Scan for the cell matching the given text and deliver its (X, Y) coordinate at center. 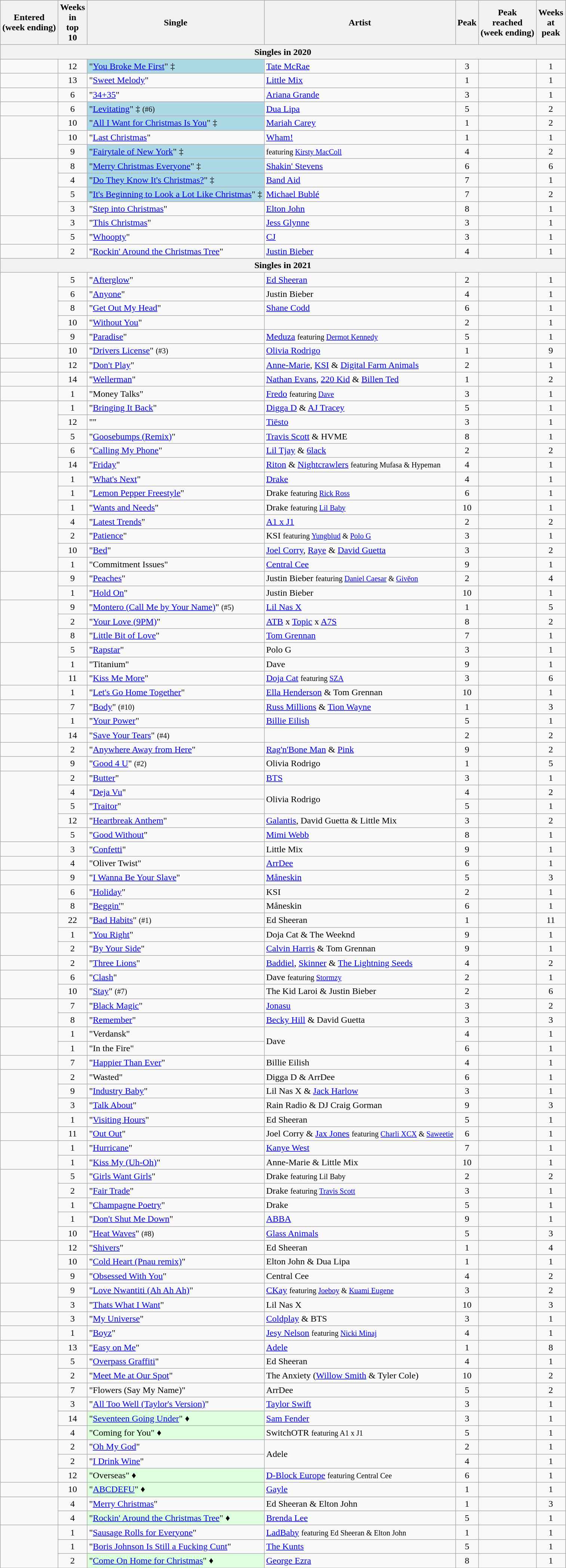
"Traitor" (176, 806)
"Black Magic" (176, 1006)
"Overpass Graffiti" (176, 1362)
"Bad Habits" (#1) (176, 920)
Wham! (360, 137)
"Visiting Hours" (176, 1119)
"Happier Than Ever" (176, 1062)
CJ (360, 237)
"You Right" (176, 935)
Riton & Nightcrawlers featuring Mufasa & Hypeman (360, 465)
Joel Corry, Raye & David Guetta (360, 550)
"Get Out My Head" (176, 308)
The Kunts (360, 1546)
"Lemon Pepper Freestyle" (176, 493)
"Easy on Me" (176, 1347)
Lil Nas X & Jack Harlow (360, 1091)
Taylor Swift (360, 1404)
"Latest Trends" (176, 522)
"Rockin' Around the Christmas Tree" ♦ (176, 1518)
Single (176, 22)
"Merry Christmas" (176, 1504)
"I Wanna Be Your Slave" (176, 877)
"Let's Go Home Together" (176, 693)
"Money Talks" (176, 393)
"I Drink Wine" (176, 1461)
"Do They Know It's Christmas?" ‡ (176, 180)
"Bed" (176, 550)
"Kiss Me More" (176, 678)
Ed Sheeran & Elton John (360, 1504)
Anne-Marie, KSI & Digital Farm Animals (360, 365)
Tate McRae (360, 66)
"Anyone" (176, 294)
"Afterglow" (176, 280)
"Girls Want Girls" (176, 1176)
Anne-Marie & Little Mix (360, 1162)
Michael Bublé (360, 194)
"Friday" (176, 465)
SwitchOTR featuring A1 x J1 (360, 1433)
"Wellerman" (176, 379)
"Your Power" (176, 721)
"Sausage Rolls for Everyone" (176, 1532)
"Deja Vu" (176, 792)
Mariah Carey (360, 123)
A1 x J1 (360, 522)
Calvin Harris & Tom Grennan (360, 949)
"Meet Me at Our Spot" (176, 1376)
Brenda Lee (360, 1518)
"Champagne Poetry" (176, 1205)
"It's Beginning to Look a Lot Like Christmas" ‡ (176, 194)
"All I Want for Christmas Is You" ‡ (176, 123)
Rain Radio & DJ Craig Gorman (360, 1105)
"Talk About" (176, 1105)
"Anywhere Away from Here" (176, 749)
"Good Without" (176, 835)
"" (176, 422)
Entered (week ending) (29, 22)
"Thats What I Want" (176, 1304)
Shakin' Stevens (360, 166)
Becky Hill & David Guetta (360, 1020)
"Come On Home for Christmas" ♦ (176, 1561)
"Shivers" (176, 1248)
"Drivers License" (#3) (176, 351)
"Wants and Needs" (176, 507)
"Kiss My (Uh-Oh)" (176, 1162)
Jesy Nelson featuring Nicki Minaj (360, 1333)
Polo G (360, 650)
Lil Tjay & 6lack (360, 451)
"Step into Christmas" (176, 208)
Russ Millions & Tion Wayne (360, 707)
"This Christmas" (176, 223)
"Cold Heart (Pnau remix)" (176, 1262)
"Goosebumps (Remix)" (176, 436)
George Ezra (360, 1561)
Glass Animals (360, 1233)
"Rapstar" (176, 650)
"Calling My Phone" (176, 451)
"In the Fire" (176, 1048)
Meduza featuring Dermot Kennedy (360, 337)
BTS (360, 778)
D-Block Europe featuring Central Cee (360, 1475)
"Merry Christmas Everyone" ‡ (176, 166)
"Heartbreak Anthem" (176, 820)
"Hold On" (176, 593)
"Butter" (176, 778)
"Seventeen Going Under" ♦ (176, 1418)
"Don't Shut Me Down" (176, 1219)
ABBA (360, 1219)
"Three Lions" (176, 963)
Sam Fender (360, 1418)
"Commitment Issues" (176, 564)
featuring Kirsty MacColl (360, 151)
"Industry Baby" (176, 1091)
Fredo featuring Dave (360, 393)
"Beggin'" (176, 906)
"Your Love (9PM)" (176, 621)
Jess Glynne (360, 223)
"Confetti" (176, 849)
"Paradise" (176, 337)
"Love Nwantiti (Ah Ah Ah)" (176, 1290)
Shane Codd (360, 308)
"My Universe" (176, 1319)
The Anxiety (Willow Smith & Tyler Cole) (360, 1376)
Peakreached (week ending) (507, 22)
22 (73, 920)
"Obsessed With You" (176, 1276)
"Levitating" ‡ (#6) (176, 109)
"Clash" (176, 977)
"Fairytale of New York" ‡ (176, 151)
"Out Out" (176, 1134)
"Little Bit of Love" (176, 635)
"You Broke Me First" ‡ (176, 66)
Kanye West (360, 1148)
Doja Cat & The Weeknd (360, 935)
"Remember" (176, 1020)
Singles in 2020 (283, 52)
"Heat Waves" (#8) (176, 1233)
"All Too Well (Taylor's Version)" (176, 1404)
"Boyz" (176, 1333)
Band Aid (360, 180)
Mimi Webb (360, 835)
Tiësto (360, 422)
Singles in 2021 (283, 266)
"Whoopty" (176, 237)
"Save Your Tears" (#4) (176, 735)
Elton John (360, 208)
"34+35" (176, 95)
"Overseas" ♦ (176, 1475)
"Sweet Melody" (176, 80)
"Last Christmas" (176, 137)
Joel Corry & Jax Jones featuring Charli XCX & Saweetie (360, 1134)
KSI featuring Yungblud & Polo G (360, 536)
Artist (360, 22)
Elton John & Dua Lipa (360, 1262)
Tom Grennan (360, 635)
Justin Bieber featuring Daniel Caesar & Givēon (360, 579)
"Verdansk" (176, 1034)
"Rockin' Around the Christmas Tree" (176, 251)
"Oh My God" (176, 1447)
"By Your Side" (176, 949)
Digga D & ArrDee (360, 1077)
"Good 4 U" (#2) (176, 764)
"Patience" (176, 536)
"Oliver Twist" (176, 863)
Nathan Evans, 220 Kid & Billen Ted (360, 379)
Jonasu (360, 1006)
"ABCDEFU" ♦ (176, 1489)
KSI (360, 892)
Baddiel, Skinner & The Lightning Seeds (360, 963)
"Hurricane" (176, 1148)
"Boris Johnson Is Still a Fucking Cunt" (176, 1546)
ATB x Topic x A7S (360, 621)
Weeksintop10 (73, 22)
Ariana Grande (360, 95)
"Fair Trade" (176, 1191)
"Stay" (#7) (176, 991)
CKay featuring Joeboy & Kuami Eugene (360, 1290)
"Coming for You" ♦ (176, 1433)
Peak (467, 22)
Gayle (360, 1489)
"Wasted" (176, 1077)
"Bringing It Back" (176, 408)
Galantis, David Guetta & Little Mix (360, 820)
Ella Henderson & Tom Grennan (360, 693)
Drake featuring Rick Ross (360, 493)
"Titanium" (176, 664)
The Kid Laroi & Justin Bieber (360, 991)
"Flowers (Say My Name)" (176, 1390)
Weeksatpeak (551, 22)
"What's Next" (176, 479)
"Peaches" (176, 579)
"Without You" (176, 322)
Rag'n'Bone Man & Pink (360, 749)
"Montero (Call Me by Your Name)" (#5) (176, 607)
Doja Cat featuring SZA (360, 678)
Travis Scott & HVME (360, 436)
"Holiday" (176, 892)
Dua Lipa (360, 109)
LadBaby featuring Ed Sheeran & Elton John (360, 1532)
"Don't Play" (176, 365)
Digga D & AJ Tracey (360, 408)
Dave featuring Stormzy (360, 977)
"Body" (#10) (176, 707)
Drake featuring Travis Scott (360, 1191)
Coldplay & BTS (360, 1319)
